Capture the cell that displays the provided text and extract its (X, Y) central coordinate. 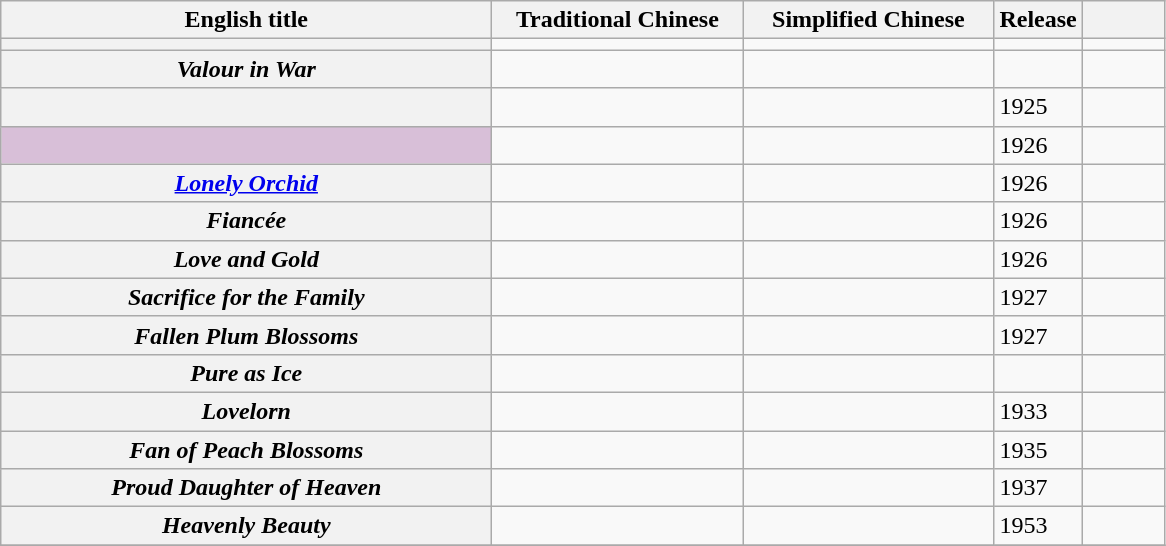
Love and Gold (246, 259)
Sacrifice for the Family (246, 297)
Fan of Peach Blossoms (246, 449)
Proud Daughter of Heaven (246, 488)
Release (1038, 20)
Simplified Chinese (868, 20)
1953 (1038, 526)
Lonely Orchid (246, 183)
English title (246, 20)
1937 (1038, 488)
Valour in War (246, 69)
1935 (1038, 449)
1925 (1038, 107)
Pure as Ice (246, 373)
Traditional Chinese (618, 20)
Fallen Plum Blossoms (246, 335)
1933 (1038, 411)
Heavenly Beauty (246, 526)
Lovelorn (246, 411)
Fiancée (246, 221)
